Detect which cell encompasses the target text, then output its (X, Y) center coordinate. 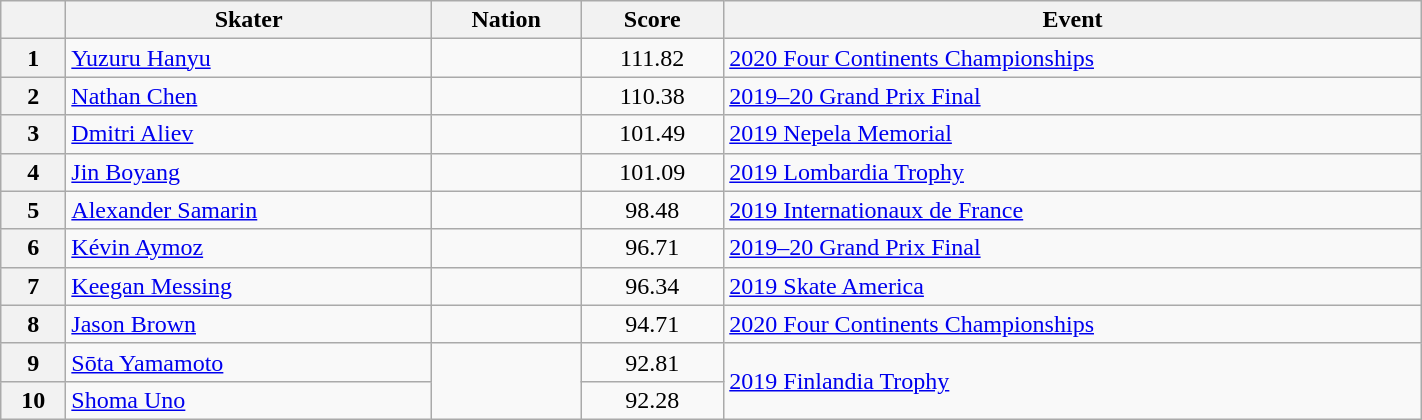
Dmitri Aliev (249, 134)
110.38 (652, 96)
Shoma Uno (249, 400)
2 (34, 96)
Nathan Chen (249, 96)
Nation (506, 20)
101.09 (652, 172)
Score (652, 20)
94.71 (652, 324)
Jin Boyang (249, 172)
98.48 (652, 210)
4 (34, 172)
2019 Lombardia Trophy (1073, 172)
92.81 (652, 362)
Skater (249, 20)
Kévin Aymoz (249, 248)
Alexander Samarin (249, 210)
Jason Brown (249, 324)
7 (34, 286)
2019 Skate America (1073, 286)
Yuzuru Hanyu (249, 58)
9 (34, 362)
1 (34, 58)
10 (34, 400)
3 (34, 134)
96.34 (652, 286)
Event (1073, 20)
5 (34, 210)
8 (34, 324)
Sōta Yamamoto (249, 362)
96.71 (652, 248)
2019 Internationaux de France (1073, 210)
101.49 (652, 134)
2019 Finlandia Trophy (1073, 381)
92.28 (652, 400)
111.82 (652, 58)
6 (34, 248)
Keegan Messing (249, 286)
2019 Nepela Memorial (1073, 134)
